Pinpoint the cell where the given text exists, returning its (X, Y) midpoint coordinate. 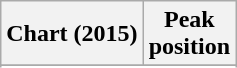
Chart (2015) (72, 34)
Peakposition (189, 34)
